Locate the cell with the specified text and output its [x, y] center coordinate. 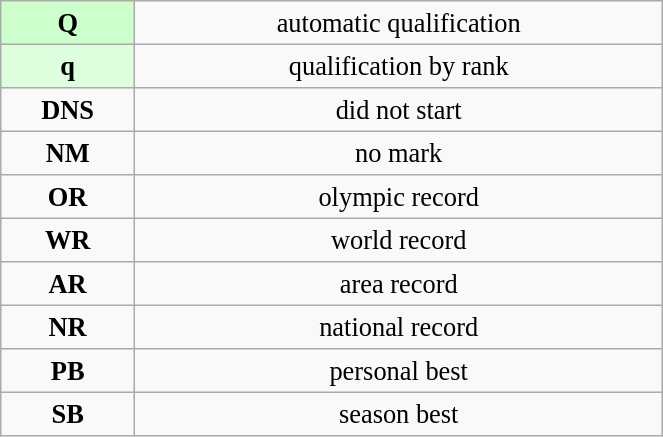
q [68, 66]
qualification by rank [399, 66]
SB [68, 414]
Q [68, 22]
NM [68, 153]
personal best [399, 371]
NR [68, 327]
DNS [68, 109]
did not start [399, 109]
PB [68, 371]
OR [68, 197]
world record [399, 240]
olympic record [399, 197]
WR [68, 240]
season best [399, 414]
automatic qualification [399, 22]
no mark [399, 153]
AR [68, 284]
national record [399, 327]
area record [399, 284]
